Detect which cell encompasses the target text, then output its [x, y] center coordinate. 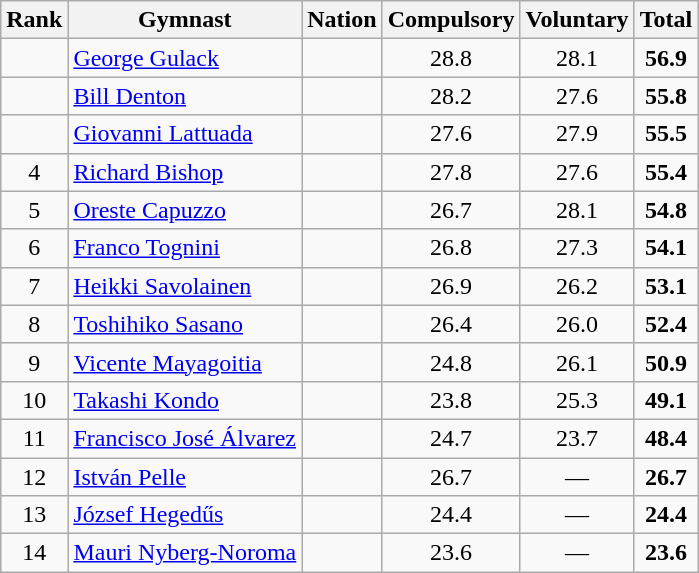
6 [34, 248]
Voluntary [577, 20]
28.8 [451, 58]
István Pelle [185, 477]
26.2 [577, 286]
Nation [342, 20]
Total [666, 20]
26.1 [577, 362]
53.1 [666, 286]
54.1 [666, 248]
8 [34, 324]
Franco Tognini [185, 248]
George Gulack [185, 58]
54.8 [666, 210]
23.7 [577, 438]
24.8 [451, 362]
7 [34, 286]
55.4 [666, 172]
Vicente Mayagoitia [185, 362]
Takashi Kondo [185, 400]
10 [34, 400]
27.3 [577, 248]
55.5 [666, 134]
52.4 [666, 324]
4 [34, 172]
Rank [34, 20]
Richard Bishop [185, 172]
14 [34, 553]
25.3 [577, 400]
Giovanni Lattuada [185, 134]
26.9 [451, 286]
Mauri Nyberg-Noroma [185, 553]
Heikki Savolainen [185, 286]
24.7 [451, 438]
József Hegedűs [185, 515]
26.4 [451, 324]
Toshihiko Sasano [185, 324]
26.8 [451, 248]
27.9 [577, 134]
11 [34, 438]
56.9 [666, 58]
12 [34, 477]
Francisco José Álvarez [185, 438]
28.2 [451, 96]
26.0 [577, 324]
27.8 [451, 172]
55.8 [666, 96]
13 [34, 515]
Bill Denton [185, 96]
5 [34, 210]
9 [34, 362]
48.4 [666, 438]
50.9 [666, 362]
23.8 [451, 400]
49.1 [666, 400]
Compulsory [451, 20]
Gymnast [185, 20]
Oreste Capuzzo [185, 210]
